Extract the (X, Y) coordinate from the center of the cell holding the provided text.  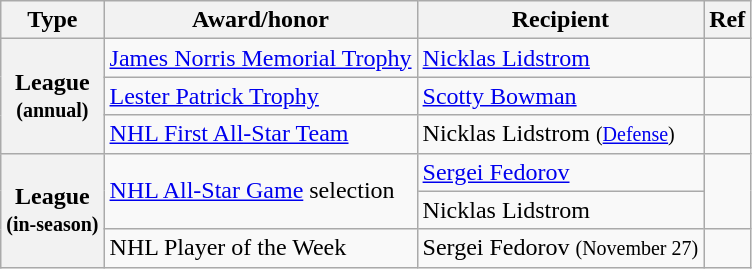
James Norris Memorial Trophy (260, 58)
Lester Patrick Trophy (260, 96)
Sergei Fedorov (November 27) (560, 248)
Sergei Fedorov (560, 172)
Scotty Bowman (560, 96)
Recipient (560, 20)
NHL All-Star Game selection (260, 191)
NHL First All-Star Team (260, 134)
Type (52, 20)
Award/honor (260, 20)
League(annual) (52, 96)
Ref (728, 20)
League(in-season) (52, 210)
Nicklas Lidstrom (Defense) (560, 134)
NHL Player of the Week (260, 248)
